Identify which cell holds the provided text, then report its (X, Y) central coordinate. 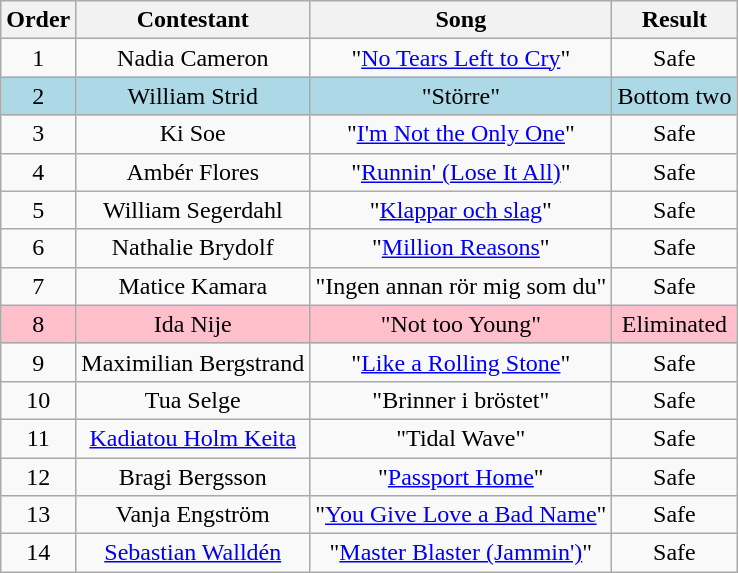
"Like a Rolling Stone" (461, 362)
2 (38, 96)
"Tidal Wave" (461, 438)
Bottom two (674, 96)
Nadia Cameron (193, 58)
8 (38, 324)
"Ingen annan rör mig som du" (461, 286)
Matice Kamara (193, 286)
11 (38, 438)
Song (461, 20)
Kadiatou Holm Keita (193, 438)
14 (38, 553)
Tua Selge (193, 400)
4 (38, 172)
Result (674, 20)
Ambér Flores (193, 172)
1 (38, 58)
6 (38, 248)
10 (38, 400)
Bragi Bergsson (193, 477)
"You Give Love a Bad Name" (461, 515)
Order (38, 20)
"Runnin' (Lose It All)" (461, 172)
Nathalie Brydolf (193, 248)
"Brinner i bröstet" (461, 400)
"Million Reasons" (461, 248)
"No Tears Left to Cry" (461, 58)
3 (38, 134)
Vanja Engström (193, 515)
Contestant (193, 20)
12 (38, 477)
Ida Nije (193, 324)
"Passport Home" (461, 477)
"I'm Not the Only One" (461, 134)
7 (38, 286)
Sebastian Walldén (193, 553)
5 (38, 210)
"Not too Young" (461, 324)
William Segerdahl (193, 210)
13 (38, 515)
Eliminated (674, 324)
William Strid (193, 96)
Ki Soe (193, 134)
"Större" (461, 96)
"Klappar och slag" (461, 210)
"Master Blaster (Jammin')" (461, 553)
9 (38, 362)
Maximilian Bergstrand (193, 362)
